Locate the cell with the specified text and output its (X, Y) center coordinate. 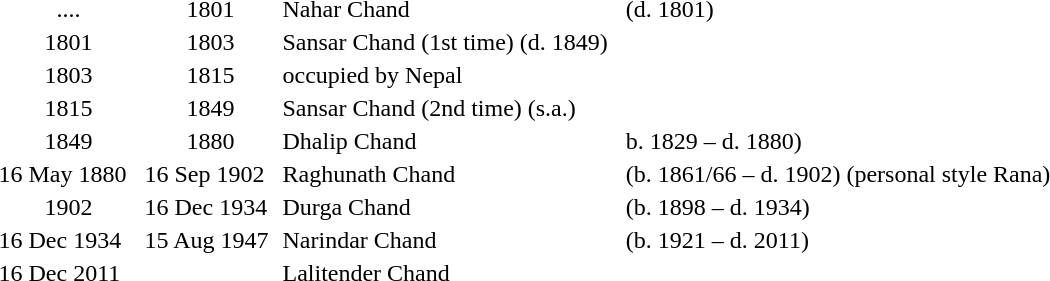
Sansar Chand (2nd time) (s.a.) (451, 108)
15 Aug 1947 (210, 240)
16 Dec 1934 (210, 207)
16 Sep 1902 (210, 174)
occupied by Nepal (451, 75)
1849 (210, 108)
1815 (210, 75)
Raghunath Chand (451, 174)
1803 (210, 42)
1880 (210, 141)
Narindar Chand (451, 240)
Dhalip Chand (451, 141)
Durga Chand (451, 207)
Sansar Chand (1st time) (d. 1849) (451, 42)
